Capture the cell that displays the provided text and extract its (x, y) central coordinate. 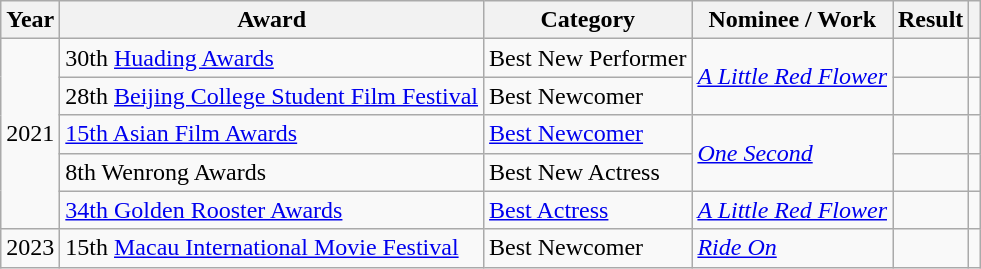
2021 (30, 134)
15th Macau International Movie Festival (272, 248)
15th Asian Film Awards (272, 134)
Best New Actress (588, 172)
8th Wenrong Awards (272, 172)
28th Beijing College Student Film Festival (272, 96)
30th Huading Awards (272, 58)
34th Golden Rooster Awards (272, 210)
Best New Performer (588, 58)
Ride On (792, 248)
Nominee / Work (792, 20)
2023 (30, 248)
Result (930, 20)
One Second (792, 153)
Best Actress (588, 210)
Award (272, 20)
Year (30, 20)
Category (588, 20)
